Capture the cell that displays the provided text and extract its [x, y] central coordinate. 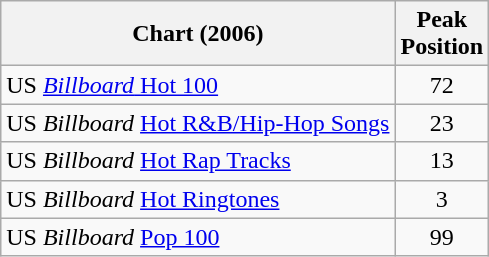
3 [442, 199]
Chart (2006) [198, 34]
US Billboard Hot R&B/Hip-Hop Songs [198, 123]
US Billboard Hot Rap Tracks [198, 161]
US Billboard Hot 100 [198, 85]
US Billboard Pop 100 [198, 237]
99 [442, 237]
72 [442, 85]
US Billboard Hot Ringtones [198, 199]
23 [442, 123]
13 [442, 161]
PeakPosition [442, 34]
